Capture the cell that displays the provided text and extract its [x, y] central coordinate. 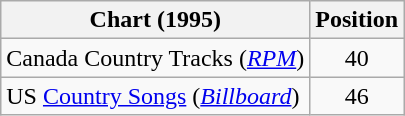
Chart (1995) [156, 20]
40 [357, 58]
Position [357, 20]
46 [357, 96]
US Country Songs (Billboard) [156, 96]
Canada Country Tracks (RPM) [156, 58]
